From the cell containing the given text, extract its center point as [x, y] coordinate. 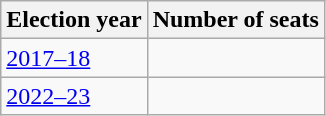
Number of seats [236, 20]
2017–18 [74, 58]
2022–23 [74, 96]
Election year [74, 20]
